Pinpoint the cell where the given text exists, returning its (X, Y) midpoint coordinate. 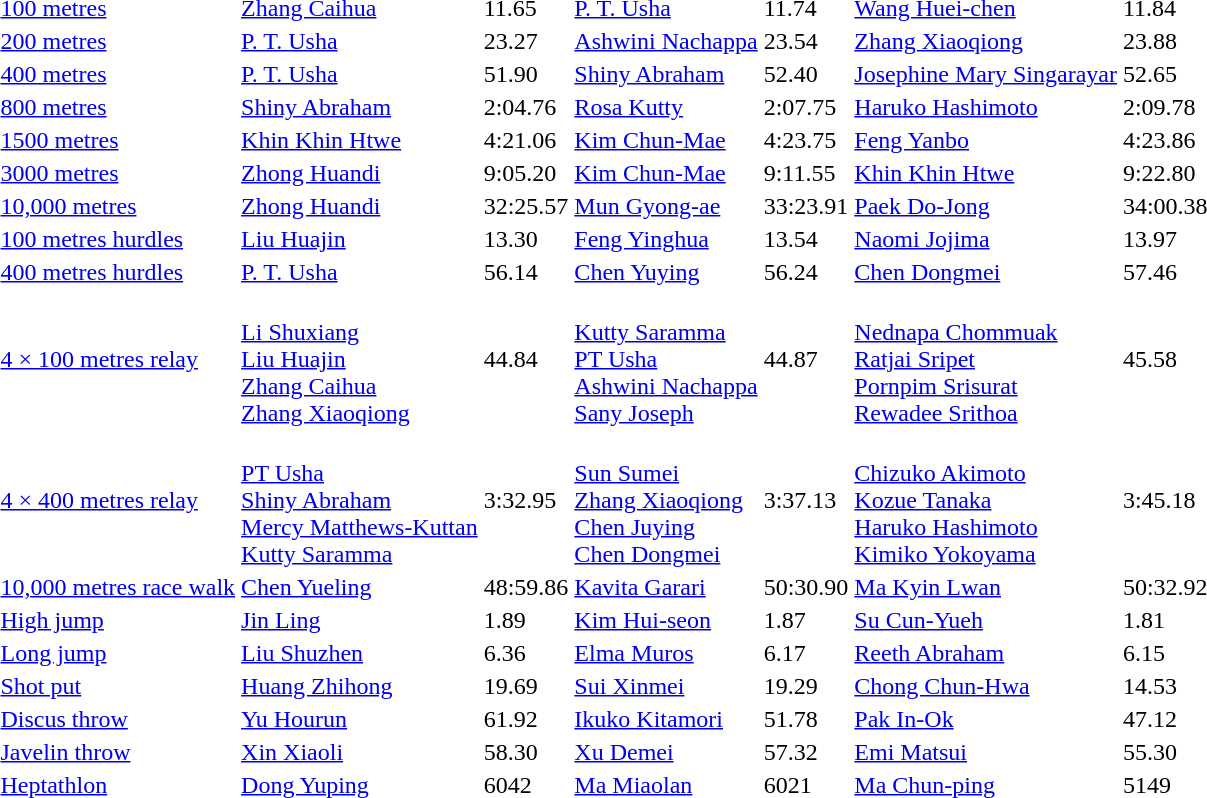
4:23.75 (806, 140)
Ashwini Nachappa (666, 41)
Rosa Kutty (666, 107)
6.17 (806, 653)
3:37.13 (806, 500)
48:59.86 (526, 587)
Reeth Abraham (986, 653)
Kim Hui-seon (666, 620)
51.78 (806, 719)
Sui Xinmei (666, 686)
Chizuko AkimotoKozue TanakaHaruko HashimotoKimiko Yokoyama (986, 500)
19.69 (526, 686)
PT UshaShiny AbrahamMercy Matthews-KuttanKutty Saramma (360, 500)
4:21.06 (526, 140)
Mun Gyong-ae (666, 206)
9:11.55 (806, 173)
57.32 (806, 752)
58.30 (526, 752)
Chen Yueling (360, 587)
Yu Hourun (360, 719)
51.90 (526, 74)
6.36 (526, 653)
Chen Yuying (666, 272)
Chen Dongmei (986, 272)
Elma Muros (666, 653)
Kutty SarammaPT UshaAshwini NachappaSany Joseph (666, 359)
3:32.95 (526, 500)
Feng Yanbo (986, 140)
Josephine Mary Singarayar (986, 74)
Xu Demei (666, 752)
44.87 (806, 359)
50:30.90 (806, 587)
1.89 (526, 620)
Xin Xiaoli (360, 752)
56.24 (806, 272)
Kavita Garari (666, 587)
Liu Shuzhen (360, 653)
23.27 (526, 41)
1.87 (806, 620)
Haruko Hashimoto (986, 107)
Feng Yinghua (666, 239)
Sun SumeiZhang XiaoqiongChen JuyingChen Dongmei (666, 500)
61.92 (526, 719)
Ma Kyin Lwan (986, 587)
Liu Huajin (360, 239)
Zhang Xiaoqiong (986, 41)
Pak In-Ok (986, 719)
52.40 (806, 74)
33:23.91 (806, 206)
19.29 (806, 686)
23.54 (806, 41)
Naomi Jojima (986, 239)
2:07.75 (806, 107)
56.14 (526, 272)
Chong Chun-Hwa (986, 686)
Emi Matsui (986, 752)
32:25.57 (526, 206)
13.30 (526, 239)
9:05.20 (526, 173)
44.84 (526, 359)
Su Cun-Yueh (986, 620)
Huang Zhihong (360, 686)
13.54 (806, 239)
Nednapa ChommuakRatjai SripetPornpim SrisuratRewadee Srithoa (986, 359)
Jin Ling (360, 620)
Paek Do-Jong (986, 206)
Li ShuxiangLiu HuajinZhang CaihuaZhang Xiaoqiong (360, 359)
Ikuko Kitamori (666, 719)
2:04.76 (526, 107)
